From the cell containing the given text, extract its center point as (x, y) coordinate. 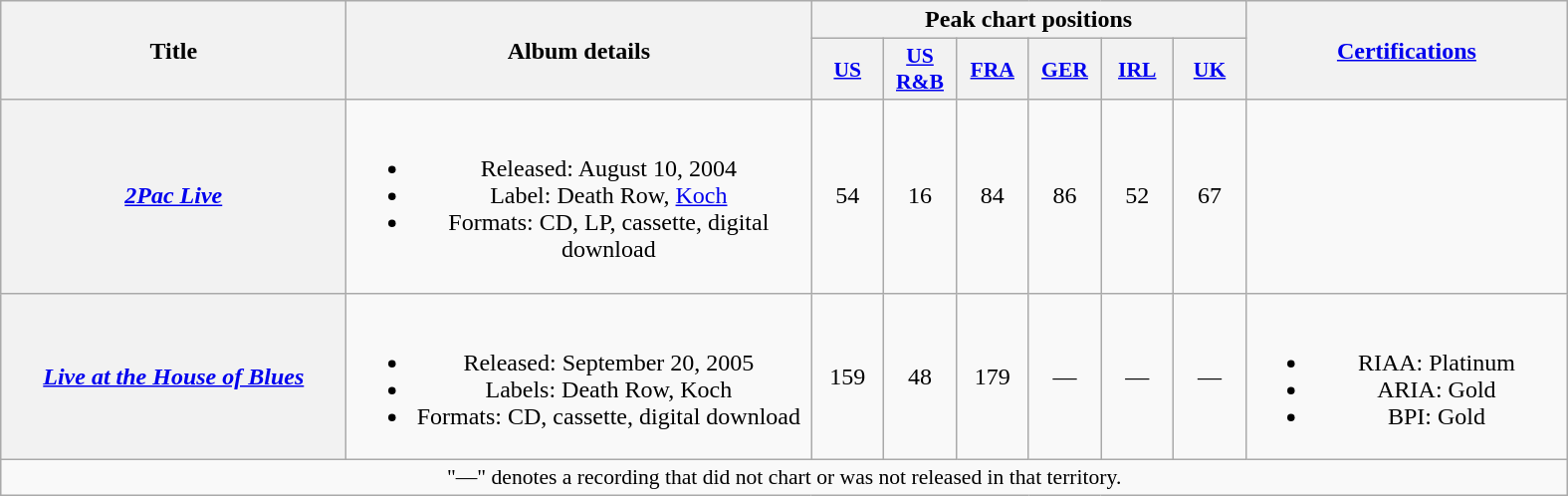
Album details (579, 50)
FRA (992, 70)
Title (173, 50)
52 (1137, 196)
84 (992, 196)
IRL (1137, 70)
Released: August 10, 2004Label: Death Row, KochFormats: CD, LP, cassette, digital download (579, 196)
2Pac Live (173, 196)
159 (848, 376)
RIAA: PlatinumARIA: GoldBPI: Gold (1406, 376)
USR&B (920, 70)
48 (920, 376)
"—" denotes a recording that did not chart or was not released in that territory. (784, 477)
GER (1065, 70)
67 (1211, 196)
UK (1211, 70)
54 (848, 196)
86 (1065, 196)
16 (920, 196)
Live at the House of Blues (173, 376)
Released: September 20, 2005Labels: Death Row, KochFormats: CD, cassette, digital download (579, 376)
Certifications (1406, 50)
US (848, 70)
179 (992, 376)
Peak chart positions (1028, 20)
